Provide the (x, y) coordinate of the cell's center where the given text is located.  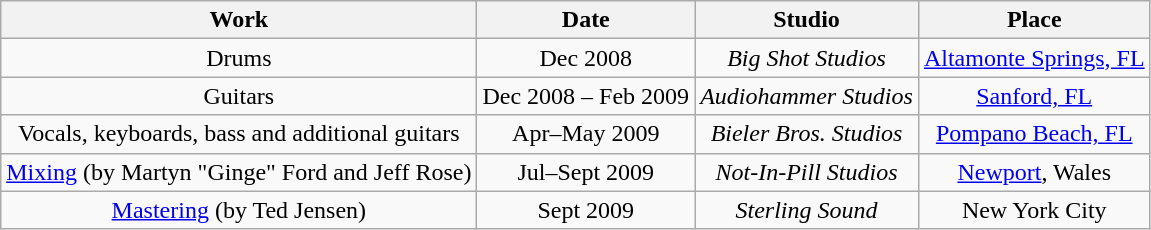
Guitars (239, 96)
Sterling Sound (807, 210)
Jul–Sept 2009 (586, 172)
Studio (807, 20)
Altamonte Springs, FL (1034, 58)
Mastering (by Ted Jensen) (239, 210)
Bieler Bros. Studios (807, 134)
Dec 2008 (586, 58)
Dec 2008 – Feb 2009 (586, 96)
Place (1034, 20)
Mixing (by Martyn "Ginge" Ford and Jeff Rose) (239, 172)
Vocals, keyboards, bass and additional guitars (239, 134)
Apr–May 2009 (586, 134)
Not-In-Pill Studios (807, 172)
Sept 2009 (586, 210)
Date (586, 20)
Newport, Wales (1034, 172)
Pompano Beach, FL (1034, 134)
Audiohammer Studios (807, 96)
Big Shot Studios (807, 58)
Sanford, FL (1034, 96)
Work (239, 20)
New York City (1034, 210)
Drums (239, 58)
